Identify which cell holds the provided text, then report its (x, y) central coordinate. 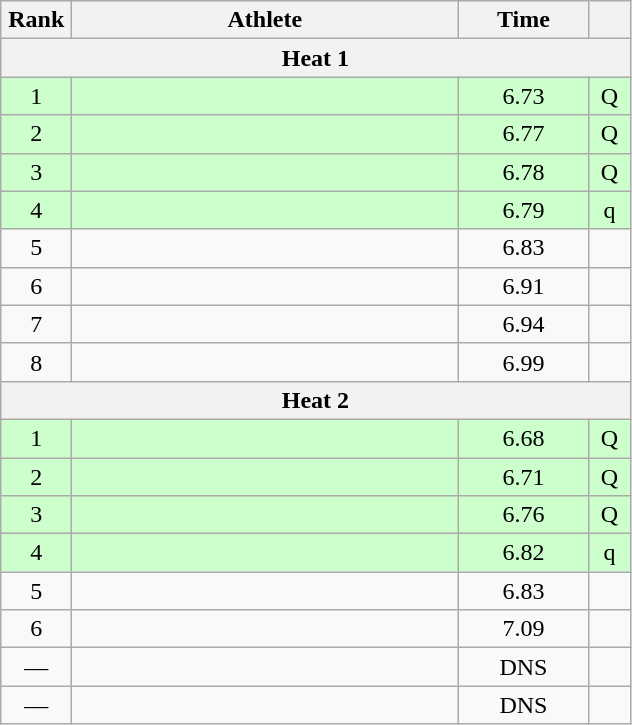
Rank (36, 20)
7.09 (524, 629)
6.99 (524, 362)
6.77 (524, 134)
6.73 (524, 96)
Heat 1 (316, 58)
7 (36, 324)
Time (524, 20)
6.79 (524, 210)
6.68 (524, 438)
6.94 (524, 324)
6.78 (524, 172)
8 (36, 362)
Athlete (265, 20)
6.91 (524, 286)
6.82 (524, 553)
6.71 (524, 477)
Heat 2 (316, 400)
6.76 (524, 515)
